Return (x, y) of the center of cell containing provided text 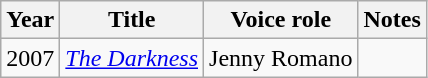
Year (30, 20)
Notes (392, 20)
Title (132, 20)
Voice role (281, 20)
2007 (30, 58)
Jenny Romano (281, 58)
The Darkness (132, 58)
